Capture the cell that displays the provided text and extract its (x, y) central coordinate. 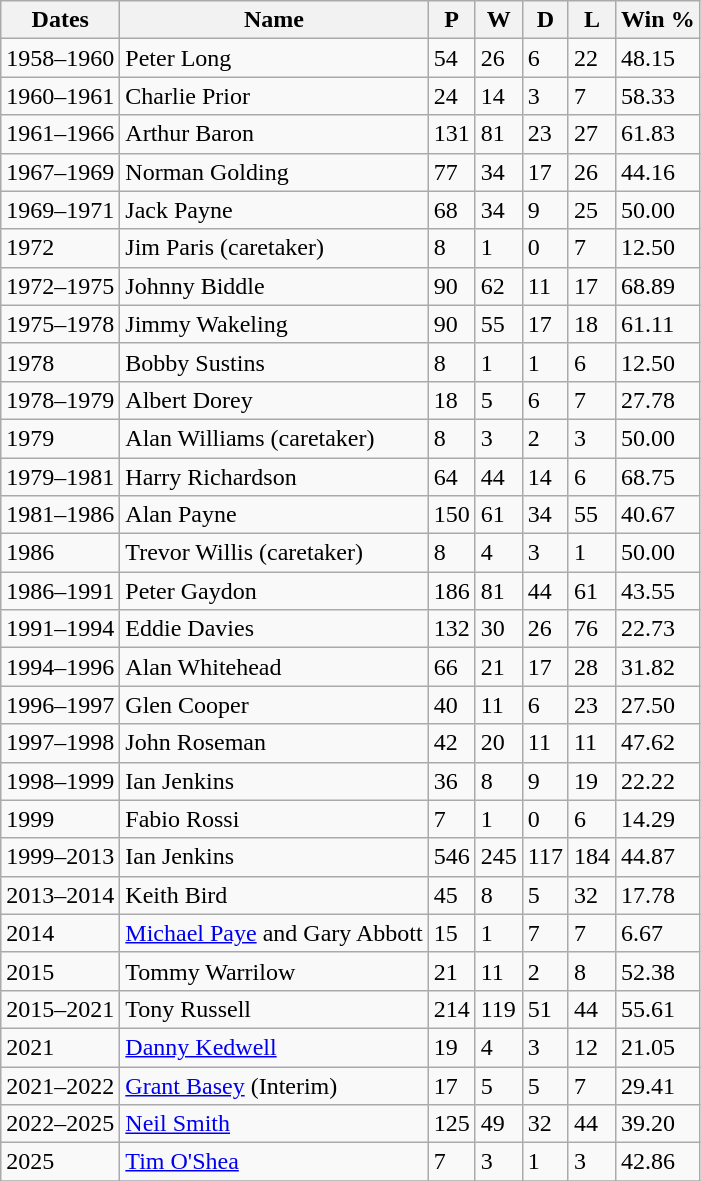
2021–2022 (60, 1085)
Harry Richardson (274, 477)
49 (498, 1124)
40 (452, 705)
14.29 (658, 819)
48.15 (658, 58)
Danny Kedwell (274, 1047)
2015–2021 (60, 1009)
Peter Long (274, 58)
132 (452, 629)
42 (452, 743)
Keith Bird (274, 895)
76 (592, 629)
Charlie Prior (274, 96)
2021 (60, 1047)
1972–1975 (60, 286)
77 (452, 172)
64 (452, 477)
184 (592, 857)
Trevor Willis (caretaker) (274, 553)
44.16 (658, 172)
Dates (60, 20)
43.55 (658, 591)
42.86 (658, 1162)
117 (545, 857)
54 (452, 58)
61.83 (658, 134)
1967–1969 (60, 172)
1978 (60, 362)
40.67 (658, 515)
Norman Golding (274, 172)
39.20 (658, 1124)
66 (452, 667)
31.82 (658, 667)
245 (498, 857)
John Roseman (274, 743)
2025 (60, 1162)
22 (592, 58)
61.11 (658, 324)
1996–1997 (60, 705)
214 (452, 1009)
1979 (60, 438)
24 (452, 96)
12 (592, 1047)
2013–2014 (60, 895)
1979–1981 (60, 477)
6.67 (658, 933)
Glen Cooper (274, 705)
1999 (60, 819)
45 (452, 895)
2015 (60, 971)
Tim O'Shea (274, 1162)
15 (452, 933)
131 (452, 134)
68.89 (658, 286)
20 (498, 743)
30 (498, 629)
Bobby Sustins (274, 362)
L (592, 20)
27.50 (658, 705)
1960–1961 (60, 96)
22.73 (658, 629)
Win % (658, 20)
Jack Payne (274, 210)
Jimmy Wakeling (274, 324)
22.22 (658, 781)
Johnny Biddle (274, 286)
Name (274, 20)
546 (452, 857)
1999–2013 (60, 857)
119 (498, 1009)
1986 (60, 553)
D (545, 20)
P (452, 20)
27 (592, 134)
Alan Whitehead (274, 667)
Tony Russell (274, 1009)
62 (498, 286)
125 (452, 1124)
Tommy Warrilow (274, 971)
Eddie Davies (274, 629)
Alan Payne (274, 515)
1994–1996 (60, 667)
1986–1991 (60, 591)
68.75 (658, 477)
Neil Smith (274, 1124)
1961–1966 (60, 134)
Fabio Rossi (274, 819)
51 (545, 1009)
W (498, 20)
1978–1979 (60, 400)
Peter Gaydon (274, 591)
1997–1998 (60, 743)
Arthur Baron (274, 134)
55.61 (658, 1009)
Michael Paye and Gary Abbott (274, 933)
1969–1971 (60, 210)
Jim Paris (caretaker) (274, 248)
52.38 (658, 971)
27.78 (658, 400)
36 (452, 781)
Grant Basey (Interim) (274, 1085)
29.41 (658, 1085)
1958–1960 (60, 58)
2022–2025 (60, 1124)
150 (452, 515)
Albert Dorey (274, 400)
58.33 (658, 96)
44.87 (658, 857)
21.05 (658, 1047)
1981–1986 (60, 515)
1998–1999 (60, 781)
Alan Williams (caretaker) (274, 438)
47.62 (658, 743)
25 (592, 210)
2014 (60, 933)
1975–1978 (60, 324)
28 (592, 667)
68 (452, 210)
1972 (60, 248)
186 (452, 591)
1991–1994 (60, 629)
17.78 (658, 895)
